Determine the [x, y] coordinate at the center of the cell enclosing the given text.  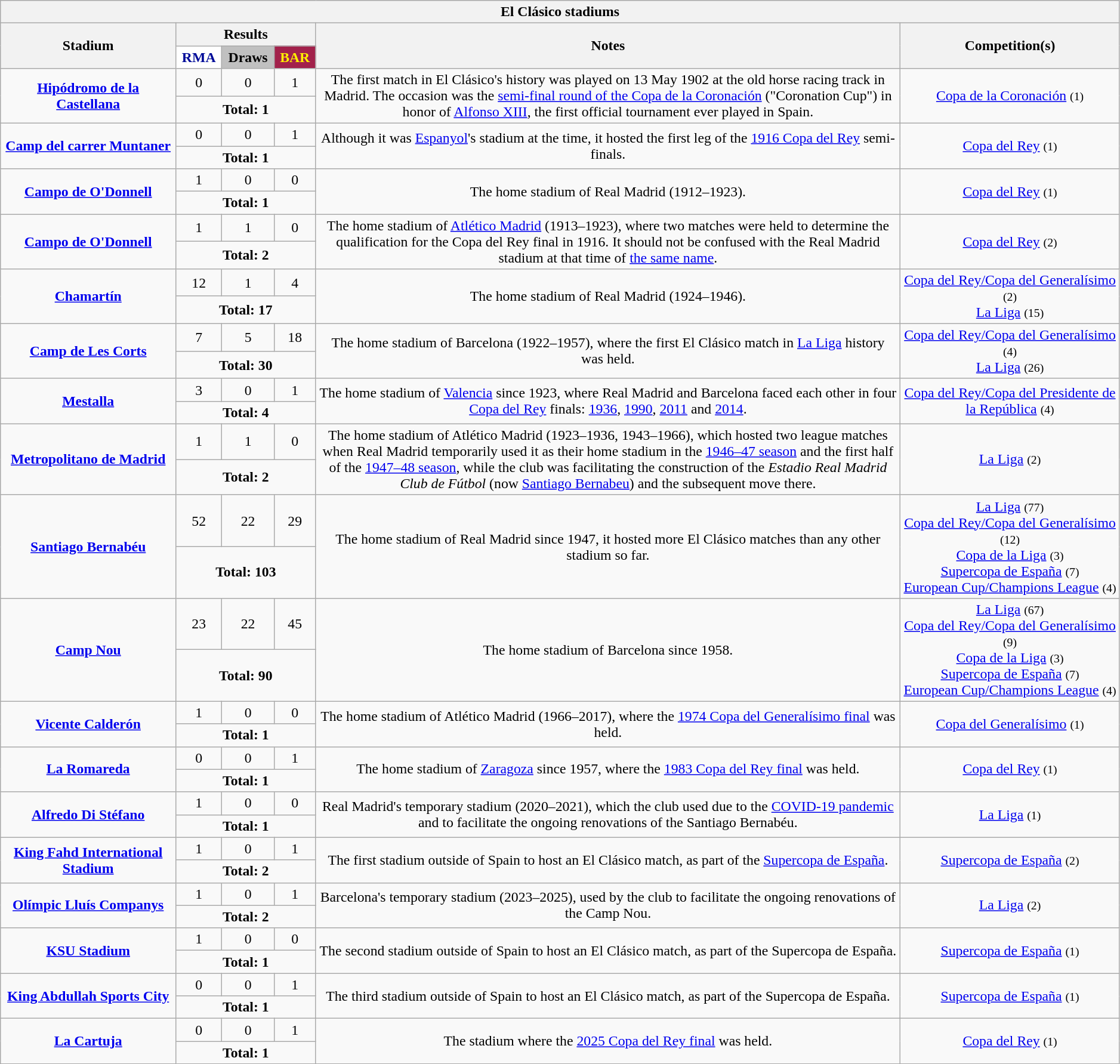
The home stadium of Barcelona (1922–1957), where the first El Clásico match in La Liga history was held. [608, 351]
La Liga (1) [1010, 815]
Stadium [88, 46]
The home stadium of Valencia since 1923, where Real Madrid and Barcelona faced each other in four Copa del Rey finals: 1936, 1990, 2011 and 2014. [608, 401]
La Liga (77) Copa del Rey/Copa del Generalísimo (12) Copa de la Liga (3) Supercopa de España (7) European Cup/Champions League (4) [1010, 547]
Total: 17 [246, 310]
El Clásico stadiums [560, 12]
Vicente Calderón [88, 724]
12 [199, 282]
La Cartuja [88, 1041]
KSU Stadium [88, 951]
La Romareda [88, 769]
Total: 30 [246, 365]
RMA [199, 57]
The first stadium outside of Spain to host an El Clásico match, as part of the Supercopa de España. [608, 860]
Total: 103 [246, 572]
King Abdullah Sports City [88, 996]
Although it was Espanyol's stadium at the time, it hosted the first leg of the 1916 Copa del Rey semi-finals. [608, 146]
5 [248, 337]
The third stadium outside of Spain to host an El Clásico match, as part of the Supercopa de España. [608, 996]
Total: 4 [246, 412]
La Liga (67) Copa del Rey/Copa del Generalísimo (9) Copa de la Liga (3) Supercopa de España (7) European Cup/Champions League (4) [1010, 649]
3 [199, 390]
Alfredo Di Stéfano [88, 815]
23 [199, 624]
Competition(s) [1010, 46]
4 [295, 282]
The home stadium of Real Madrid (1912–1923). [608, 191]
Copa del Rey/Copa del Generalísimo (4) La Liga (26) [1010, 351]
Hipódromo de la Castellana [88, 95]
29 [295, 520]
The home stadium of Zaragoza since 1957, where the 1983 Copa del Rey final was held. [608, 769]
7 [199, 337]
Camp del carrer Muntaner [88, 146]
The stadium where the 2025 Copa del Rey final was held. [608, 1041]
The home stadium of Real Madrid (1924–1946). [608, 296]
Copa del Rey/Copa del Generalísimo (2) La Liga (15) [1010, 296]
Total: 90 [246, 676]
45 [295, 624]
Notes [608, 46]
52 [199, 520]
Supercopa de España (2) [1010, 860]
Santiago Bernabéu [88, 547]
BAR [295, 57]
Chamartín [88, 296]
The home stadium of Real Madrid since 1947, it hosted more El Clásico matches than any other stadium so far. [608, 547]
Camp Nou [88, 649]
The home stadium of Barcelona since 1958. [608, 649]
Copa del Generalísimo (1) [1010, 724]
King Fahd International Stadium [88, 860]
Copa del Rey (2) [1010, 241]
Camp de Les Corts [88, 351]
Mestalla [88, 401]
The second stadium outside of Spain to host an El Clásico match, as part of the Supercopa de España. [608, 951]
Olímpic Lluís Companys [88, 905]
Draws [248, 57]
Metropolitano de Madrid [88, 459]
Copa del Rey/Copa del Presidente de la República (4) [1010, 401]
18 [295, 337]
Barcelona's temporary stadium (2023–2025), used by the club to facilitate the ongoing renovations of the Camp Nou. [608, 905]
The home stadium of Atlético Madrid (1966–2017), where the 1974 Copa del Generalísimo final was held. [608, 724]
Copa de la Coronación (1) [1010, 95]
Results [246, 35]
